Return the (x, y) coordinate for the center point of the cell that contains the specified text.  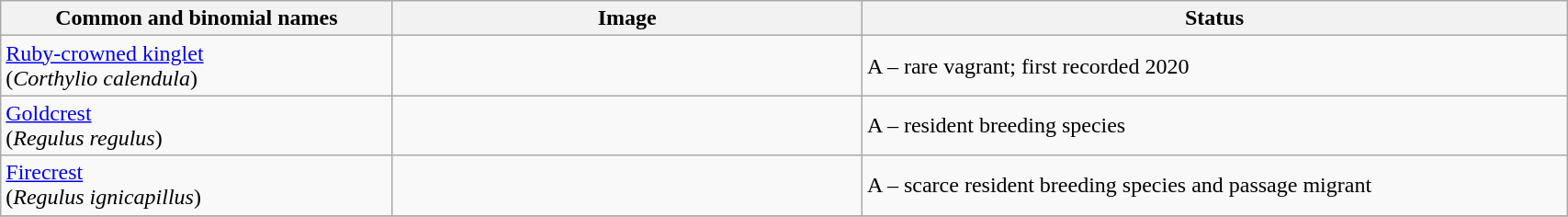
A – rare vagrant; first recorded 2020 (1214, 66)
A – resident breeding species (1214, 125)
Goldcrest(Regulus regulus) (197, 125)
A – scarce resident breeding species and passage migrant (1214, 186)
Image (626, 18)
Status (1214, 18)
Common and binomial names (197, 18)
Ruby-crowned kinglet(Corthylio calendula) (197, 66)
Firecrest(Regulus ignicapillus) (197, 186)
